For the text-containing cell, return its midpoint in (x, y) coordinate format. 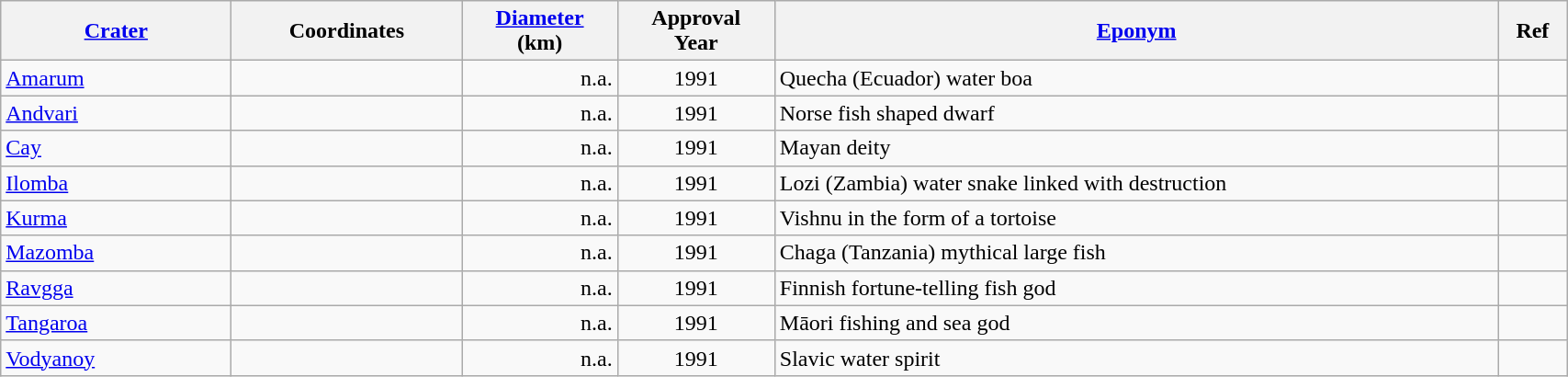
Quecha (Ecuador) water boa (1136, 78)
Māori fishing and sea god (1136, 323)
Crater (116, 31)
Ref (1532, 31)
Ilomba (116, 183)
Eponym (1136, 31)
Vodyanoy (116, 358)
ApprovalYear (696, 31)
Mazomba (116, 253)
Slavic water spirit (1136, 358)
Ravgga (116, 288)
Lozi (Zambia) water snake linked with destruction (1136, 183)
Andvari (116, 113)
Tangaroa (116, 323)
Kurma (116, 218)
Amarum (116, 78)
Chaga (Tanzania) mythical large fish (1136, 253)
Diameter(km) (540, 31)
Cay (116, 148)
Vishnu in the form of a tortoise (1136, 218)
Coordinates (347, 31)
Mayan deity (1136, 148)
Norse fish shaped dwarf (1136, 113)
Finnish fortune-telling fish god (1136, 288)
